Scan for the cell matching the given text and deliver its [x, y] coordinate at center. 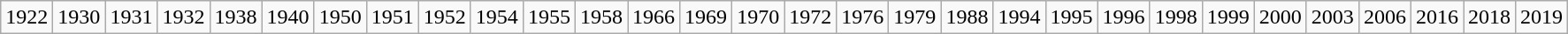
1931 [131, 17]
1932 [184, 17]
1976 [863, 17]
1954 [497, 17]
1966 [654, 17]
1994 [1019, 17]
1998 [1176, 17]
1930 [80, 17]
2016 [1436, 17]
1996 [1123, 17]
2003 [1332, 17]
2006 [1385, 17]
1995 [1072, 17]
1988 [968, 17]
1955 [548, 17]
1972 [810, 17]
1969 [706, 17]
1979 [914, 17]
1938 [235, 17]
1999 [1228, 17]
2019 [1542, 17]
1940 [288, 17]
1958 [601, 17]
2000 [1281, 17]
1950 [340, 17]
2018 [1489, 17]
1952 [444, 17]
1970 [759, 17]
1922 [27, 17]
1951 [393, 17]
